Return the [X, Y] coordinate for the center point of the cell that contains the specified text.  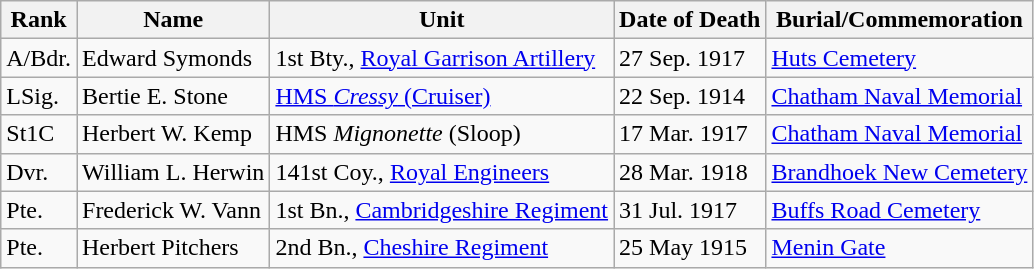
Huts Cemetery [900, 58]
Bertie E. Stone [172, 96]
Date of Death [690, 20]
1st Bn., Cambridgeshire Regiment [442, 210]
Herbert W. Kemp [172, 134]
1st Bty., Royal Garrison Artillery [442, 58]
St1C [39, 134]
Herbert Pitchers [172, 248]
Rank [39, 20]
Name [172, 20]
Dvr. [39, 172]
17 Mar. 1917 [690, 134]
22 Sep. 1914 [690, 96]
Edward Symonds [172, 58]
A/Bdr. [39, 58]
Menin Gate [900, 248]
William L. Herwin [172, 172]
LSig. [39, 96]
Unit [442, 20]
Brandhoek New Cemetery [900, 172]
2nd Bn., Cheshire Regiment [442, 248]
141st Coy., Royal Engineers [442, 172]
HMS Cressy (Cruiser) [442, 96]
Frederick W. Vann [172, 210]
Burial/Commemoration [900, 20]
HMS Mignonette (Sloop) [442, 134]
27 Sep. 1917 [690, 58]
28 Mar. 1918 [690, 172]
25 May 1915 [690, 248]
Buffs Road Cemetery [900, 210]
31 Jul. 1917 [690, 210]
